From the cell containing the given text, extract its center point as (x, y) coordinate. 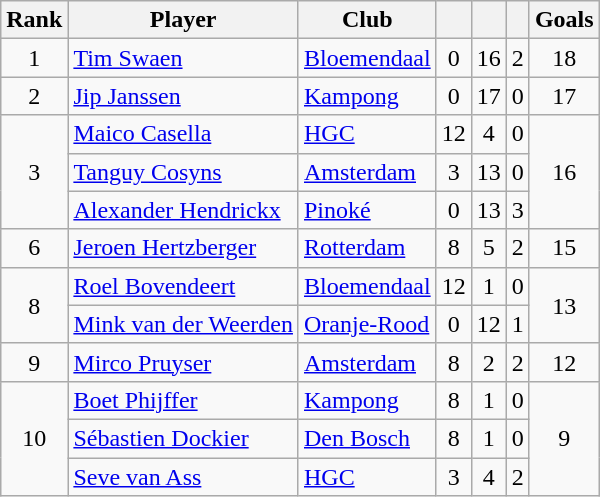
Seve van Ass (184, 477)
6 (34, 248)
Rank (34, 20)
Tanguy Cosyns (184, 172)
Pinoké (367, 210)
Tim Swaen (184, 58)
Roel Bovendeert (184, 286)
Club (367, 20)
Player (184, 20)
Den Bosch (367, 438)
Alexander Hendrickx (184, 210)
18 (564, 58)
10 (34, 438)
Rotterdam (367, 248)
Boet Phijffer (184, 400)
Maico Casella (184, 134)
Goals (564, 20)
5 (488, 248)
Mink van der Weerden (184, 324)
15 (564, 248)
Mirco Pruyser (184, 362)
Oranje-Rood (367, 324)
Sébastien Dockier (184, 438)
Jip Janssen (184, 96)
Jeroen Hertzberger (184, 248)
